Output the [x, y] coordinate of the center of the cell containing the given text.  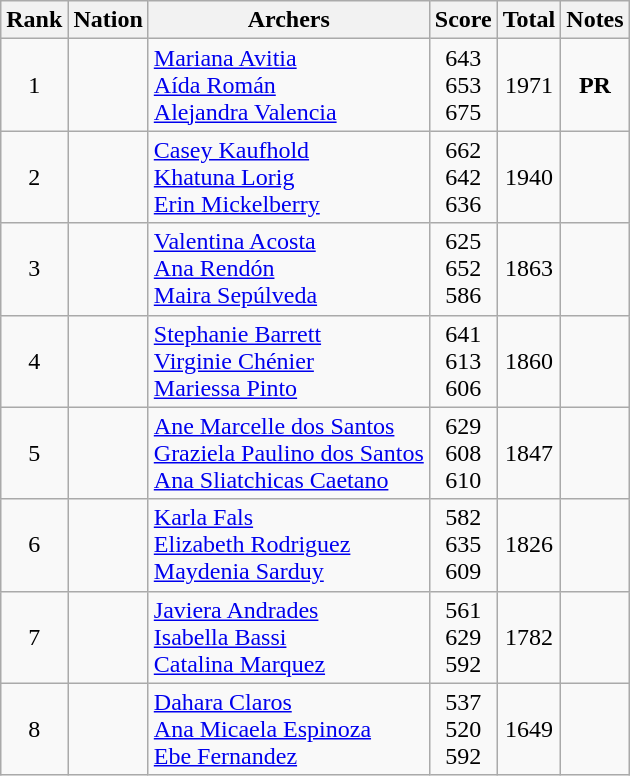
643 653675 [463, 85]
5 [34, 453]
Rank [34, 20]
625652586 [463, 269]
1940 [529, 177]
1863 [529, 269]
Ane Marcelle dos SantosGraziela Paulino dos SantosAna Sliatchicas Caetano [288, 453]
Javiera AndradesIsabella BassiCatalina Marquez [288, 637]
7 [34, 637]
Total [529, 20]
1 [34, 85]
629 608610 [463, 453]
1782 [529, 637]
641613606 [463, 361]
6 [34, 545]
1971 [529, 85]
Mariana AvitiaAída RománAlejandra Valencia [288, 85]
Notes [595, 20]
1826 [529, 545]
582 635609 [463, 545]
PR [595, 85]
1847 [529, 453]
1649 [529, 729]
8 [34, 729]
Karla FalsElizabeth RodriguezMaydenia Sarduy [288, 545]
Stephanie BarrettVirginie ChénierMariessa Pinto [288, 361]
2 [34, 177]
561629592 [463, 637]
4 [34, 361]
3 [34, 269]
537 520592 [463, 729]
Casey KaufholdKhatuna Lorig Erin Mickelberry [288, 177]
Valentina AcostaAna RendónMaira Sepúlveda [288, 269]
Nation [108, 20]
Archers [288, 20]
662 642636 [463, 177]
Dahara ClarosAna Micaela EspinozaEbe Fernandez [288, 729]
Score [463, 20]
1860 [529, 361]
